Determine the [X, Y] coordinate at the center of the cell enclosing the given text.  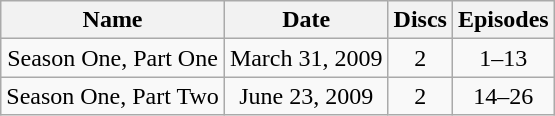
March 31, 2009 [306, 58]
Episodes [503, 20]
1–13 [503, 58]
14–26 [503, 96]
June 23, 2009 [306, 96]
Season One, Part Two [113, 96]
Date [306, 20]
Season One, Part One [113, 58]
Name [113, 20]
Discs [420, 20]
